For the text-containing cell, return its midpoint in (x, y) coordinate format. 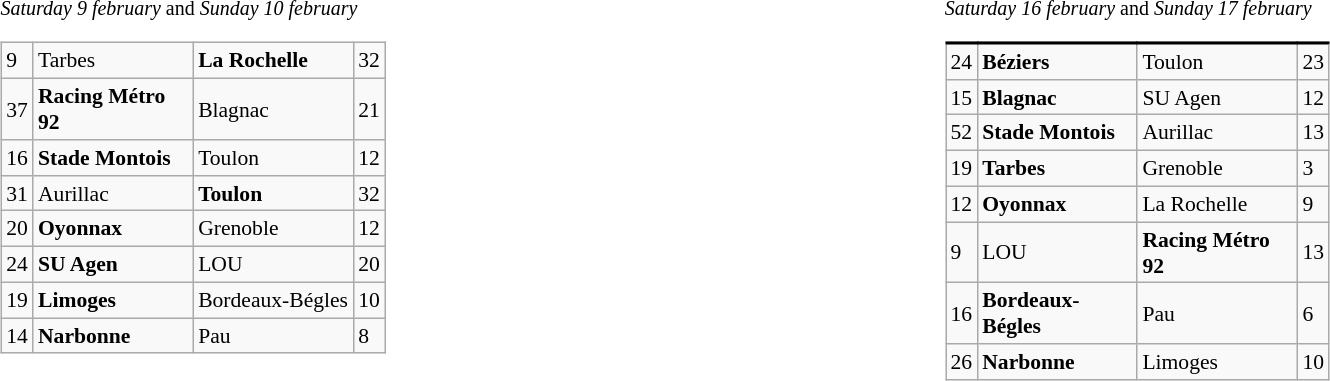
Béziers (1057, 61)
52 (962, 133)
31 (17, 193)
3 (1313, 168)
14 (17, 336)
21 (369, 108)
37 (17, 108)
15 (962, 97)
26 (962, 362)
23 (1313, 61)
6 (1313, 314)
8 (369, 336)
